Extract the [x, y] coordinate from the center of the cell holding the provided text.  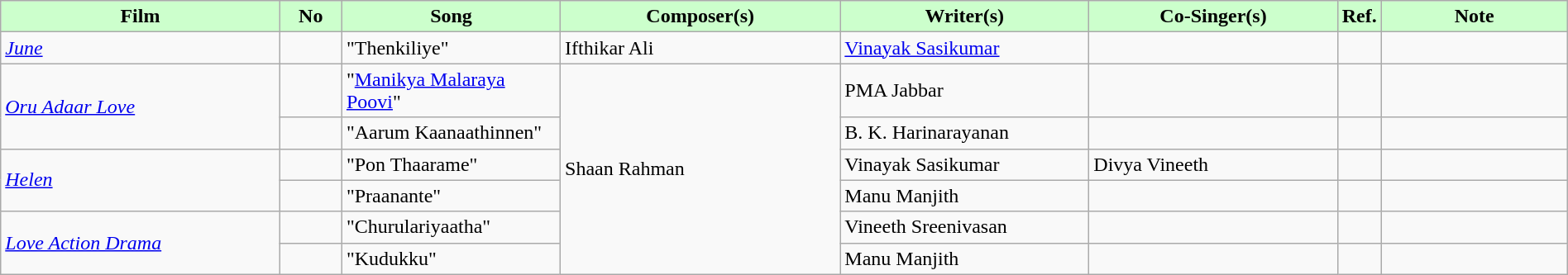
June [141, 48]
Oru Adaar Love [141, 106]
Co-Singer(s) [1213, 17]
Love Action Drama [141, 243]
No [311, 17]
Note [1474, 17]
"Pon Thaarame" [451, 164]
B. K. Harinarayanan [964, 133]
"Aarum Kaanaathinnen" [451, 133]
"Manikya Malaraya Poovi" [451, 91]
Composer(s) [700, 17]
Shaan Rahman [700, 168]
Vineeth Sreenivasan [964, 227]
Ref. [1360, 17]
"Churulariyaatha" [451, 227]
Divya Vineeth [1213, 164]
Film [141, 17]
Ifthikar Ali [700, 48]
PMA Jabbar [964, 91]
Song [451, 17]
"Thenkiliye" [451, 48]
Helen [141, 180]
"Praanante" [451, 196]
"Kudukku" [451, 258]
Writer(s) [964, 17]
